Pinpoint the cell where the given text exists, returning its (X, Y) midpoint coordinate. 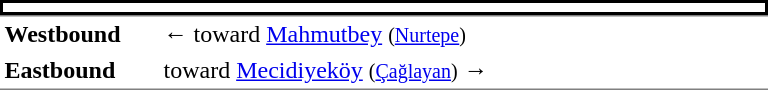
toward Mecidiyeköy (Çağlayan) → (464, 71)
Eastbound (80, 71)
Westbound (80, 34)
← toward Mahmutbey (Nurtepe) (464, 34)
